Provide the (X, Y) coordinate of the cell's center where the given text is located.  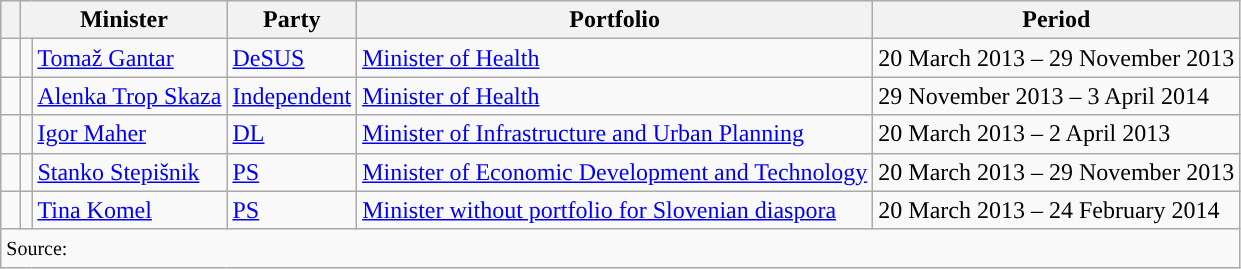
Alenka Trop Skaza (130, 96)
Party (292, 20)
Period (1056, 20)
Minister without portfolio for Slovenian diaspora (615, 210)
Minister of Infrastructure and Urban Planning (615, 134)
Tomaž Gantar (130, 58)
29 November 2013 – 3 April 2014 (1056, 96)
Source: (620, 248)
Portfolio (615, 20)
DeSUS (292, 58)
Tina Komel (130, 210)
Stanko Stepišnik (130, 172)
Igor Maher (130, 134)
Independent (292, 96)
20 March 2013 – 24 February 2014 (1056, 210)
20 March 2013 – 2 April 2013 (1056, 134)
Minister (124, 20)
DL (292, 134)
Minister of Economic Development and Technology (615, 172)
